Find where the given text appears and provide that cell's center as [X, Y] coordinate. 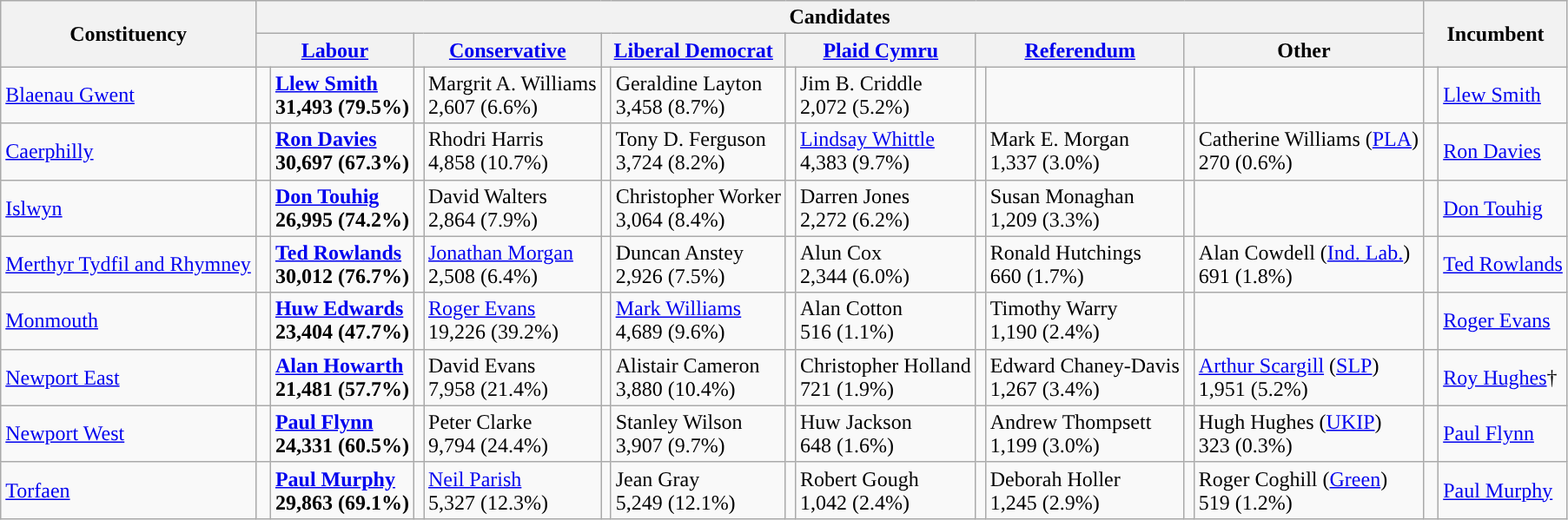
Ted Rowlands [1503, 264]
Mark Williams4,689 (9.6%) [698, 321]
Ron Davies30,697 (67.3%) [342, 151]
Incumbent [1496, 34]
Labour [334, 50]
Peter Clarke9,794 (24.4%) [513, 434]
Liberal Democrat [693, 50]
Margrit A. Williams2,607 (6.6%) [513, 95]
Deborah Holler1,245 (2.9%) [1084, 490]
Ron Davies [1503, 151]
Huw Edwards23,404 (47.7%) [342, 321]
Andrew Thompsett1,199 (3.0%) [1084, 434]
Don Touhig [1503, 208]
Ronald Hutchings660 (1.7%) [1084, 264]
Huw Jackson648 (1.6%) [885, 434]
Roy Hughes† [1503, 377]
Paul Murphy [1503, 490]
Arthur Scargill (SLP)1,951 (5.2%) [1308, 377]
Paul Murphy29,863 (69.1%) [342, 490]
Roger Coghill (Green)519 (1.2%) [1308, 490]
Lindsay Whittle4,383 (9.7%) [885, 151]
Mark E. Morgan1,337 (3.0%) [1084, 151]
Caerphilly [129, 151]
Other [1303, 50]
Merthyr Tydfil and Rhymney [129, 264]
Darren Jones2,272 (6.2%) [885, 208]
Alan Cowdell (Ind. Lab.)691 (1.8%) [1308, 264]
Jim B. Criddle2,072 (5.2%) [885, 95]
Referendum [1080, 50]
Christopher Holland721 (1.9%) [885, 377]
Roger Evans [1503, 321]
Llew Smith31,493 (79.5%) [342, 95]
Jean Gray5,249 (12.1%) [698, 490]
Alun Cox2,344 (6.0%) [885, 264]
Jonathan Morgan2,508 (6.4%) [513, 264]
David Evans7,958 (21.4%) [513, 377]
Geraldine Layton3,458 (8.7%) [698, 95]
Islwyn [129, 208]
Newport East [129, 377]
Catherine Williams (PLA)270 (0.6%) [1308, 151]
Rhodri Harris4,858 (10.7%) [513, 151]
Monmouth [129, 321]
Roger Evans19,226 (39.2%) [513, 321]
Plaid Cymru [881, 50]
Stanley Wilson3,907 (9.7%) [698, 434]
Conservative [507, 50]
Neil Parish5,327 (12.3%) [513, 490]
Paul Flynn24,331 (60.5%) [342, 434]
Llew Smith [1503, 95]
Don Touhig26,995 (74.2%) [342, 208]
Newport West [129, 434]
Constituency [129, 34]
Edward Chaney-Davis1,267 (3.4%) [1084, 377]
Robert Gough1,042 (2.4%) [885, 490]
Torfaen [129, 490]
Duncan Anstey2,926 (7.5%) [698, 264]
Ted Rowlands30,012 (76.7%) [342, 264]
Hugh Hughes (UKIP)323 (0.3%) [1308, 434]
Alan Howarth21,481 (57.7%) [342, 377]
Candidates [839, 17]
Christopher Worker3,064 (8.4%) [698, 208]
Alan Cotton516 (1.1%) [885, 321]
Paul Flynn [1503, 434]
Timothy Warry1,190 (2.4%) [1084, 321]
Tony D. Ferguson3,724 (8.2%) [698, 151]
Susan Monaghan1,209 (3.3%) [1084, 208]
Blaenau Gwent [129, 95]
David Walters2,864 (7.9%) [513, 208]
Alistair Cameron3,880 (10.4%) [698, 377]
